Search for the cell housing the specified text and yield its [X, Y] center coordinate. 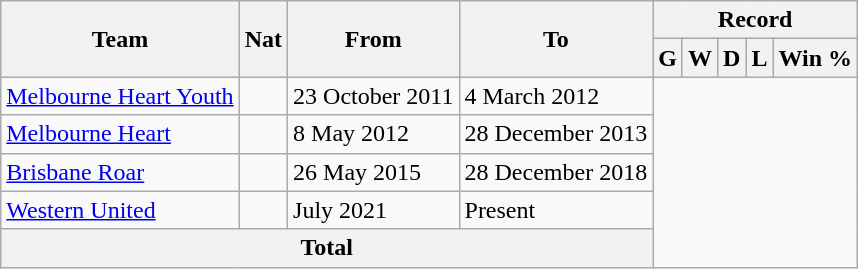
D [731, 58]
28 December 2018 [556, 172]
Record [756, 20]
Western United [120, 210]
L [760, 58]
From [374, 39]
Total [327, 248]
Win % [816, 58]
Nat [263, 39]
Brisbane Roar [120, 172]
To [556, 39]
Present [556, 210]
G [668, 58]
Melbourne Heart [120, 134]
Team [120, 39]
26 May 2015 [374, 172]
W [700, 58]
4 March 2012 [556, 96]
23 October 2011 [374, 96]
Melbourne Heart Youth [120, 96]
8 May 2012 [374, 134]
28 December 2013 [556, 134]
July 2021 [374, 210]
